Output the (X, Y) coordinate of the center of the cell containing the given text.  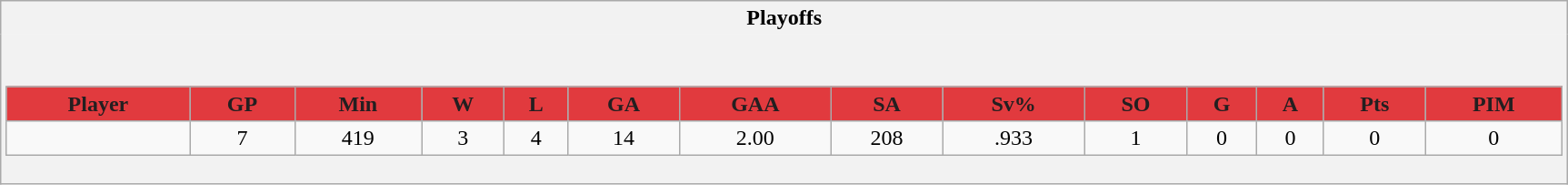
W (464, 104)
SO (1136, 104)
Player (98, 104)
419 (358, 139)
A (1291, 104)
G (1222, 104)
.933 (1014, 139)
Sv% (1014, 104)
Pts (1374, 104)
1 (1136, 139)
Min (358, 104)
7 (242, 139)
GAA (754, 104)
4 (536, 139)
2.00 (754, 139)
L (536, 104)
GP (242, 104)
Playoffs (784, 18)
SA (886, 104)
3 (464, 139)
PIM (1493, 104)
208 (886, 139)
GA (624, 104)
Player GP Min W L GA GAA SA Sv% SO G A Pts PIM 7 419 3 4 14 2.00 208 .933 1 0 0 0 0 (784, 109)
14 (624, 139)
